Determine the (x, y) coordinate at the center of the cell enclosing the given text.  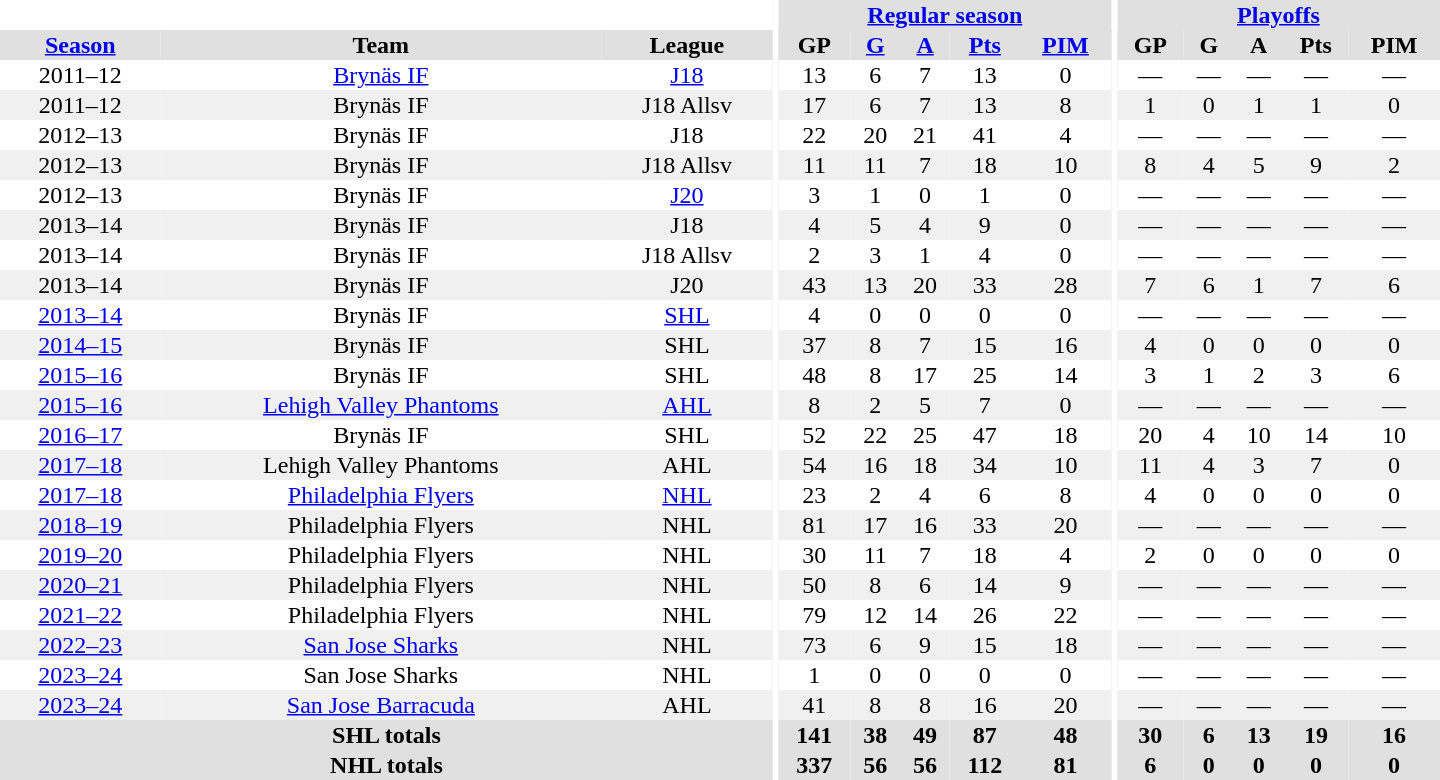
Team (381, 45)
23 (814, 495)
21 (925, 135)
NHL totals (386, 765)
2022–23 (80, 645)
28 (1066, 285)
73 (814, 645)
112 (985, 765)
79 (814, 615)
San Jose Barracuda (381, 705)
2020–21 (80, 585)
Playoffs (1278, 15)
2014–15 (80, 345)
37 (814, 345)
2018–19 (80, 525)
12 (875, 615)
47 (985, 435)
SHL totals (386, 735)
52 (814, 435)
2019–20 (80, 555)
26 (985, 615)
49 (925, 735)
43 (814, 285)
19 (1316, 735)
38 (875, 735)
141 (814, 735)
50 (814, 585)
54 (814, 465)
337 (814, 765)
87 (985, 735)
Season (80, 45)
34 (985, 465)
League (687, 45)
2016–17 (80, 435)
2021–22 (80, 615)
Regular season (944, 15)
